Return the [X, Y] coordinate for the center point of the cell that contains the specified text.  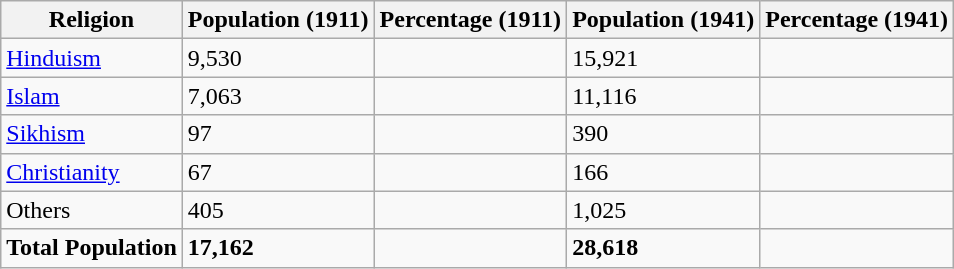
97 [278, 134]
390 [664, 134]
Others [92, 210]
7,063 [278, 96]
Percentage (1941) [857, 20]
1,025 [664, 210]
166 [664, 172]
Religion [92, 20]
Christianity [92, 172]
Percentage (1911) [470, 20]
405 [278, 210]
17,162 [278, 248]
Total Population [92, 248]
67 [278, 172]
Hinduism [92, 58]
Islam [92, 96]
9,530 [278, 58]
11,116 [664, 96]
Sikhism [92, 134]
Population (1911) [278, 20]
Population (1941) [664, 20]
15,921 [664, 58]
28,618 [664, 248]
